Return [x, y] of the center of cell containing provided text 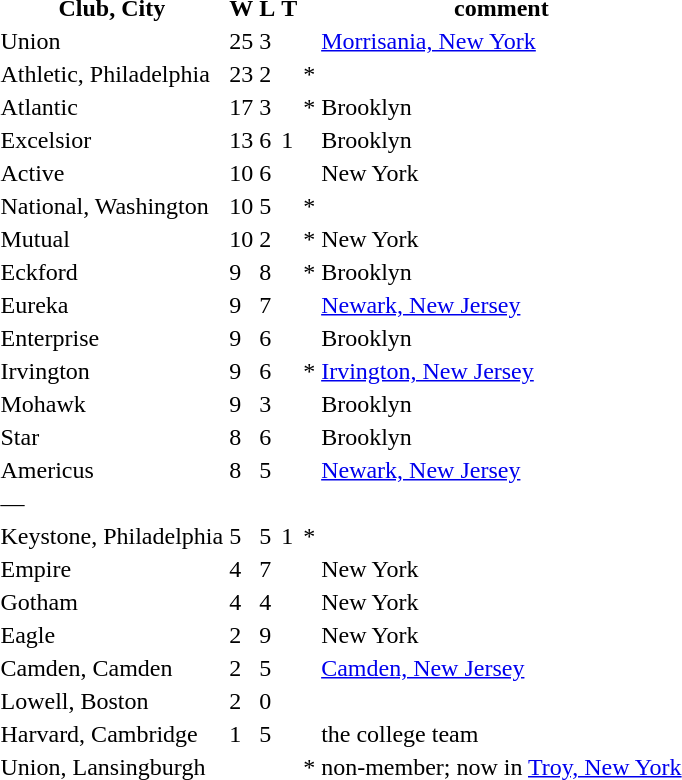
23 [242, 74]
13 [242, 140]
17 [242, 107]
0 [268, 701]
25 [242, 41]
